Return the [X, Y] coordinate for the center point of the cell that contains the specified text.  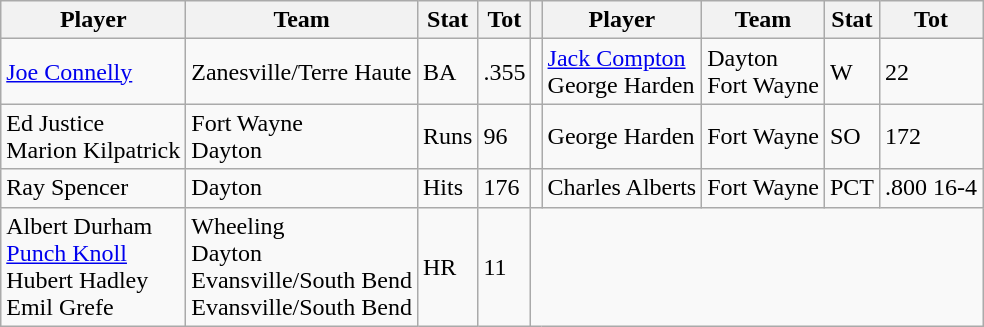
WheelingDaytonEvansville/South BendEvansville/South Bend [302, 266]
Runs [447, 136]
PCT [852, 188]
96 [504, 136]
Hits [447, 188]
.800 16-4 [930, 188]
George Harden [622, 136]
Albert DurhamPunch KnollHubert HadleyEmil Grefe [94, 266]
Charles Alberts [622, 188]
11 [504, 266]
BA [447, 72]
SO [852, 136]
172 [930, 136]
Joe Connelly [94, 72]
HR [447, 266]
.355 [504, 72]
22 [930, 72]
Ed JusticeMarion Kilpatrick [94, 136]
Zanesville/Terre Haute [302, 72]
Ray Spencer [94, 188]
W [852, 72]
Fort WayneDayton [302, 136]
Dayton [302, 188]
Jack ComptonGeorge Harden [622, 72]
176 [504, 188]
DaytonFort Wayne [764, 72]
